Find where the given text appears and provide that cell's center as (X, Y) coordinate. 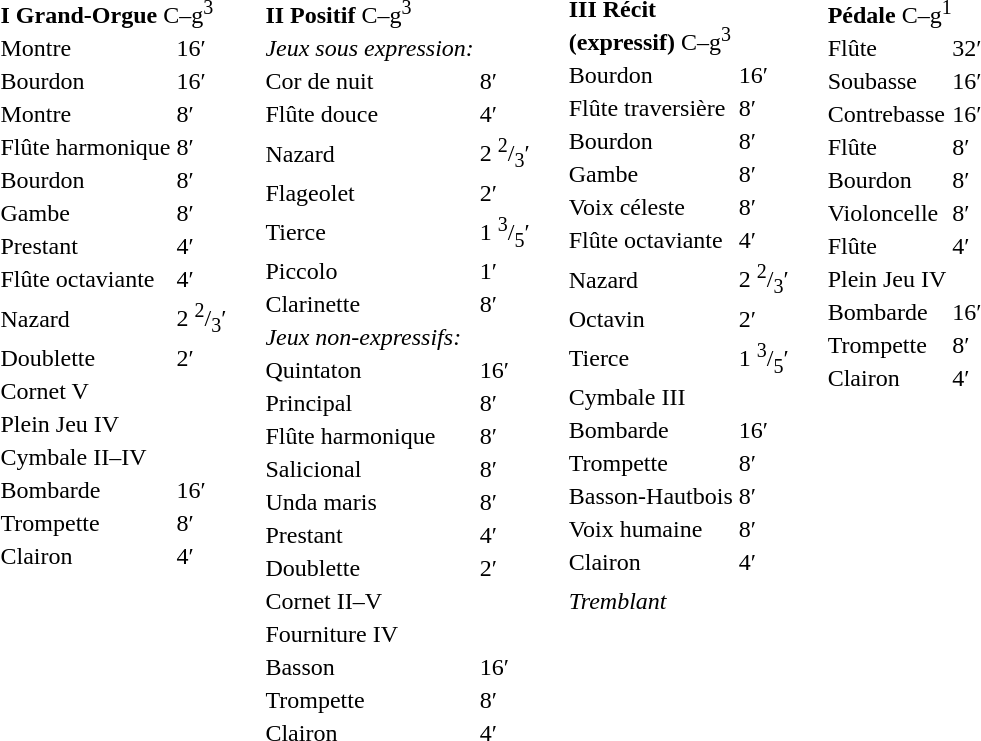
Doublette (370, 569)
Clarinette (370, 305)
Flûte harmonique (370, 437)
Jeux sous expression: (370, 48)
Flûte douce (370, 114)
Unda maris (370, 503)
Violoncelle (887, 213)
Piccolo (370, 272)
Fourniture IV (370, 635)
Salicional (370, 470)
Cymbale III (650, 398)
Cornet II–V (370, 602)
Prestant (370, 536)
Cor de nuit (370, 81)
Gambe (650, 174)
Basson (370, 668)
Contrebasse (887, 114)
Principal (370, 404)
Voix humaine (650, 530)
Voix céleste (650, 207)
Tremblant (650, 602)
Soubasse (887, 81)
Flageolet (370, 193)
Flûte traversière (650, 108)
Quintaton (370, 371)
Octavin (650, 319)
Plein Jeu IV (887, 279)
Flûte octaviante (650, 240)
Basson-Hautbois (650, 497)
1′ (504, 272)
Jeux non-expressifs: (370, 338)
